Search for the cell housing the specified text and yield its [X, Y] center coordinate. 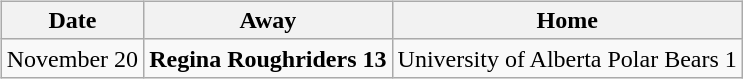
Date [72, 20]
Home [567, 20]
Away [268, 20]
November 20 [72, 58]
University of Alberta Polar Bears 1 [567, 58]
Regina Roughriders 13 [268, 58]
